Capture the cell that displays the provided text and extract its [x, y] central coordinate. 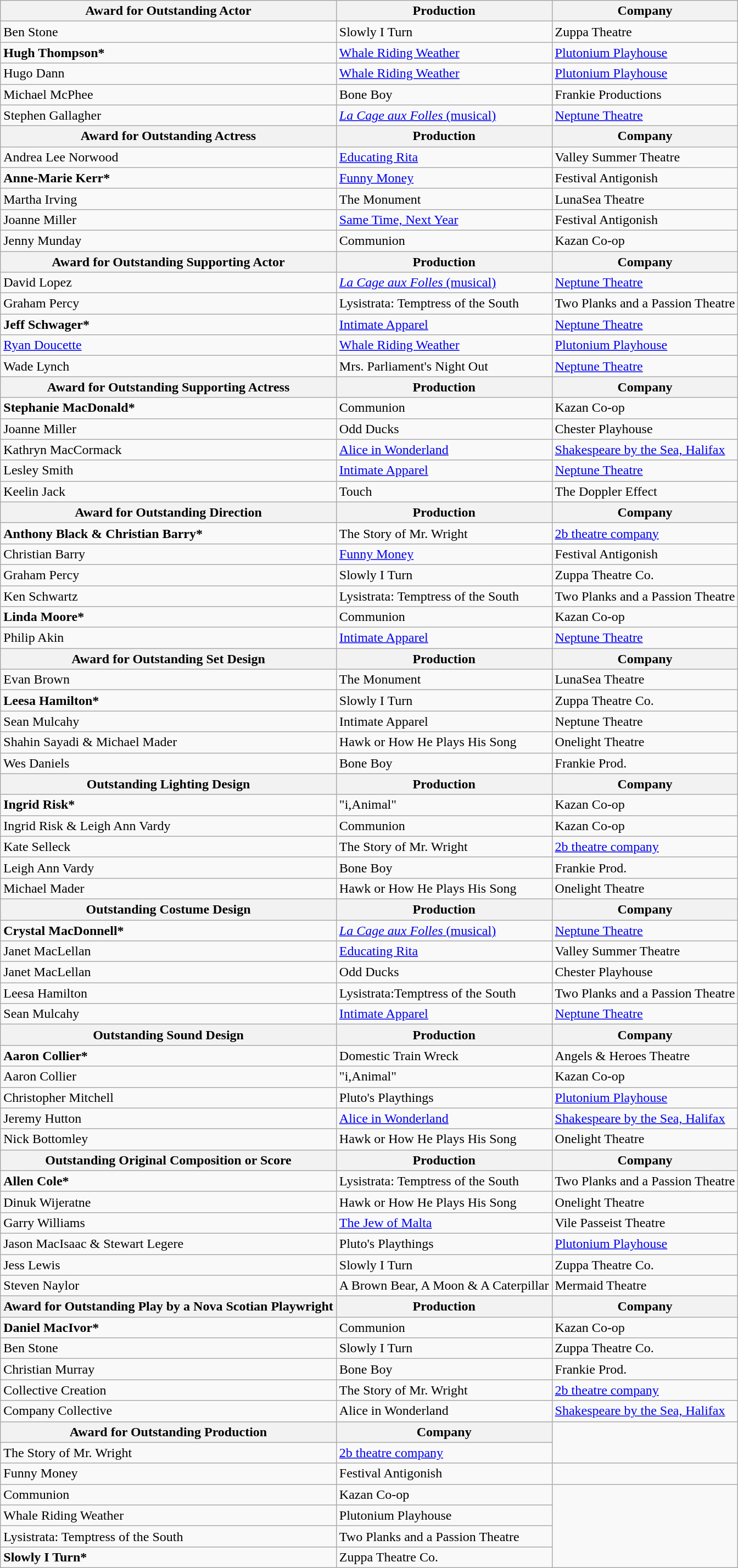
Jason MacIsaac & Stewart Legere [169, 1244]
Christian Barry [169, 554]
Award for Outstanding Production [169, 1432]
The Doppler Effect [645, 491]
Linda Moore* [169, 617]
Philip Akin [169, 638]
Stephen Gallagher [169, 115]
Mrs. Parliament's Night Out [444, 366]
Award for Outstanding Play by a Nova Scotian Playwright [169, 1307]
Lesley Smith [169, 471]
Mermaid Theatre [645, 1286]
Same Time, Next Year [444, 220]
Christian Murray [169, 1369]
Angels & Heroes Theatre [645, 1056]
Award for Outstanding Set Design [169, 659]
Company Collective [169, 1411]
Vile Passeist Theatre [645, 1223]
Hugo Dann [169, 74]
Kathryn MacCormack [169, 450]
Aaron Collier [169, 1077]
Aaron Collier* [169, 1056]
Slowly I Turn* [169, 1557]
Outstanding Costume Design [169, 909]
Wade Lynch [169, 366]
Award for Outstanding Actress [169, 136]
Jeremy Hutton [169, 1118]
Martha Irving [169, 199]
Garry Williams [169, 1223]
Leesa Hamilton* [169, 701]
Leigh Ann Vardy [169, 867]
Allen Cole* [169, 1181]
Ingrid Risk* [169, 805]
Christopher Mitchell [169, 1097]
Shahin Sayadi & Michael Mader [169, 742]
Award for Outstanding Direction [169, 512]
Lysistrata:Temptress of the South [444, 993]
Hugh Thompson* [169, 53]
The Jew of Malta [444, 1223]
Wes Daniels [169, 763]
Anthony Black & Christian Barry* [169, 533]
Outstanding Sound Design [169, 1035]
Anne-Marie Kerr* [169, 178]
David Lopez [169, 283]
Touch [444, 491]
Nick Bottomley [169, 1139]
Evan Brown [169, 680]
Crystal MacDonnell* [169, 931]
Kate Selleck [169, 847]
Award for Outstanding Supporting Actor [169, 262]
Steven Naylor [169, 1286]
Frankie Productions [645, 94]
Ingrid Risk & Leigh Ann Vardy [169, 826]
Award for Outstanding Supporting Actress [169, 387]
Stephanie MacDonald* [169, 408]
Outstanding Lighting Design [169, 784]
Ken Schwartz [169, 596]
A Brown Bear, A Moon & A Caterpillar [444, 1286]
Domestic Train Wreck [444, 1056]
Jess Lewis [169, 1264]
Zuppa Theatre [645, 32]
Outstanding Original Composition or Score [169, 1160]
Michael McPhee [169, 94]
Jeff Schwager* [169, 324]
Leesa Hamilton [169, 993]
Michael Mader [169, 888]
Ryan Doucette [169, 345]
Keelin Jack [169, 491]
Daniel MacIvor* [169, 1328]
Award for Outstanding Actor [169, 11]
Jenny Munday [169, 240]
Collective Creation [169, 1390]
Andrea Lee Norwood [169, 157]
Dinuk Wijeratne [169, 1202]
